From the cell containing the given text, extract its center point as [X, Y] coordinate. 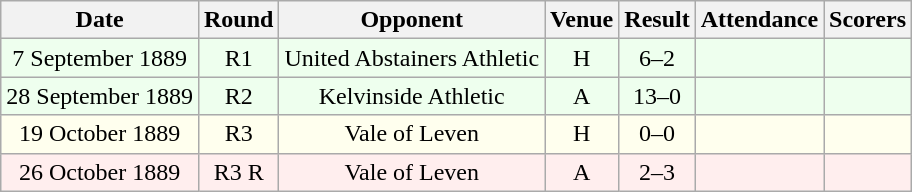
Date [100, 20]
United Abstainers Athletic [412, 58]
R2 [238, 96]
28 September 1889 [100, 96]
Attendance [759, 20]
Venue [582, 20]
0–0 [657, 134]
13–0 [657, 96]
Round [238, 20]
2–3 [657, 172]
26 October 1889 [100, 172]
Scorers [868, 20]
19 October 1889 [100, 134]
R1 [238, 58]
Kelvinside Athletic [412, 96]
R3 R [238, 172]
6–2 [657, 58]
R3 [238, 134]
Opponent [412, 20]
Result [657, 20]
7 September 1889 [100, 58]
